Capture the cell that displays the provided text and extract its (x, y) central coordinate. 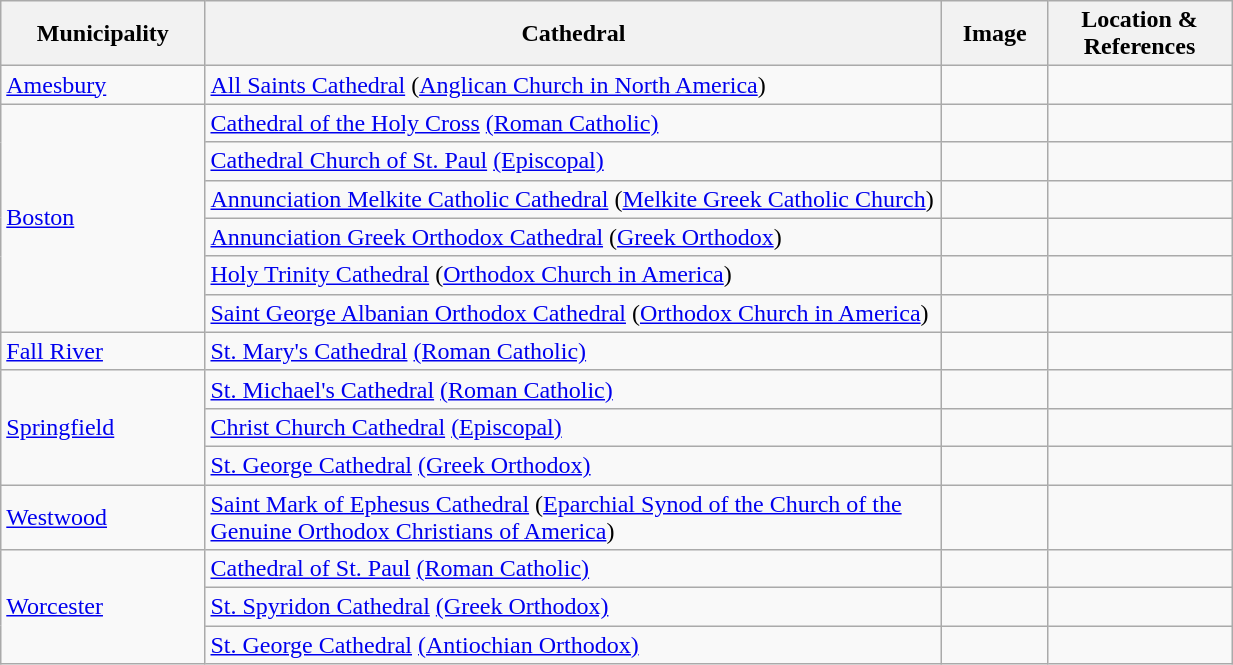
Springfield (103, 427)
St. George Cathedral (Greek Orthodox) (574, 465)
Westwood (103, 516)
Cathedral of St. Paul (Roman Catholic) (574, 569)
Boston (103, 218)
Municipality (103, 34)
St. Mary's Cathedral (Roman Catholic) (574, 351)
St. George Cathedral (Antiochian Orthodox) (574, 645)
Fall River (103, 351)
Holy Trinity Cathedral (Orthodox Church in America) (574, 275)
Cathedral Church of St. Paul (Episcopal) (574, 161)
Saint Mark of Ephesus Cathedral (Eparchial Synod of the Church of the Genuine Orthodox Christians of America) (574, 516)
Cathedral (574, 34)
Christ Church Cathedral (Episcopal) (574, 427)
Amesbury (103, 85)
St. Spyridon Cathedral (Greek Orthodox) (574, 607)
Worcester (103, 607)
Location & References (1139, 34)
Annunciation Melkite Catholic Cathedral (Melkite Greek Catholic Church) (574, 199)
Annunciation Greek Orthodox Cathedral (Greek Orthodox) (574, 237)
Saint George Albanian Orthodox Cathedral (Orthodox Church in America) (574, 313)
Cathedral of the Holy Cross (Roman Catholic) (574, 123)
St. Michael's Cathedral (Roman Catholic) (574, 389)
Image (995, 34)
All Saints Cathedral (Anglican Church in North America) (574, 85)
